Return (X, Y) of the center of cell containing provided text 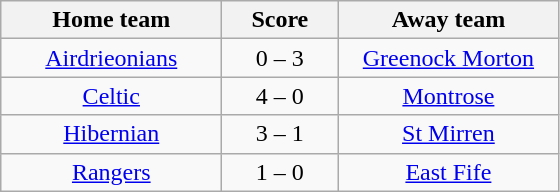
Greenock Morton (448, 58)
4 – 0 (280, 96)
Score (280, 20)
3 – 1 (280, 134)
Celtic (112, 96)
Airdrieonians (112, 58)
Rangers (112, 172)
Away team (448, 20)
Montrose (448, 96)
Home team (112, 20)
0 – 3 (280, 58)
East Fife (448, 172)
1 – 0 (280, 172)
St Mirren (448, 134)
Hibernian (112, 134)
